Pinpoint the cell where the given text exists, returning its [X, Y] midpoint coordinate. 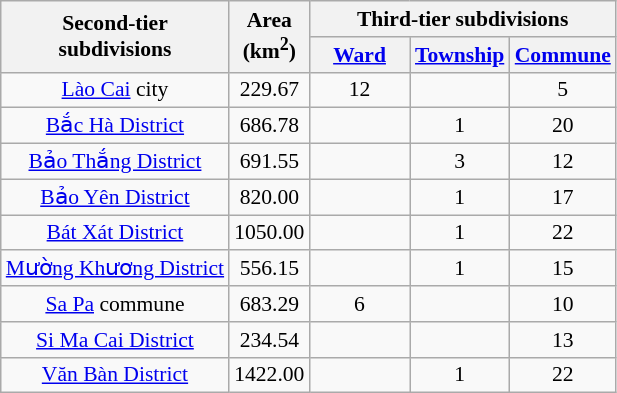
Bảo Yên District [115, 197]
1050.00 [269, 233]
Lào Cai city [115, 90]
Second-tiersubdivisions [115, 36]
Third-tier subdivisions [462, 19]
686.78 [269, 126]
Bắc Hà District [115, 126]
556.15 [269, 269]
Văn Bàn District [115, 375]
1422.00 [269, 375]
5 [563, 90]
3 [460, 162]
Si Ma Cai District [115, 340]
229.67 [269, 90]
Commune [563, 55]
15 [563, 269]
234.54 [269, 340]
Sa Pa commune [115, 304]
17 [563, 197]
20 [563, 126]
10 [563, 304]
6 [359, 304]
Area(km2) [269, 36]
820.00 [269, 197]
691.55 [269, 162]
Bảo Thắng District [115, 162]
Township [460, 55]
683.29 [269, 304]
Ward [359, 55]
13 [563, 340]
Bát Xát District [115, 233]
Mường Khương District [115, 269]
